From the cell containing the given text, extract its center point as (x, y) coordinate. 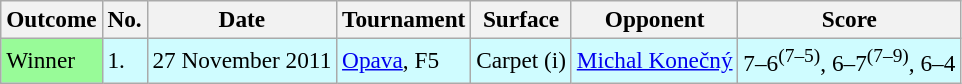
27 November 2011 (242, 60)
Tournament (404, 19)
Opava, F5 (404, 60)
Score (850, 19)
7–6(7–5), 6–7(7–9), 6–4 (850, 60)
Outcome (52, 19)
1. (124, 60)
No. (124, 19)
Date (242, 19)
Winner (52, 60)
Carpet (i) (522, 60)
Opponent (654, 19)
Michal Konečný (654, 60)
Surface (522, 19)
